Return the [x, y] coordinate for the center point of the cell that contains the specified text.  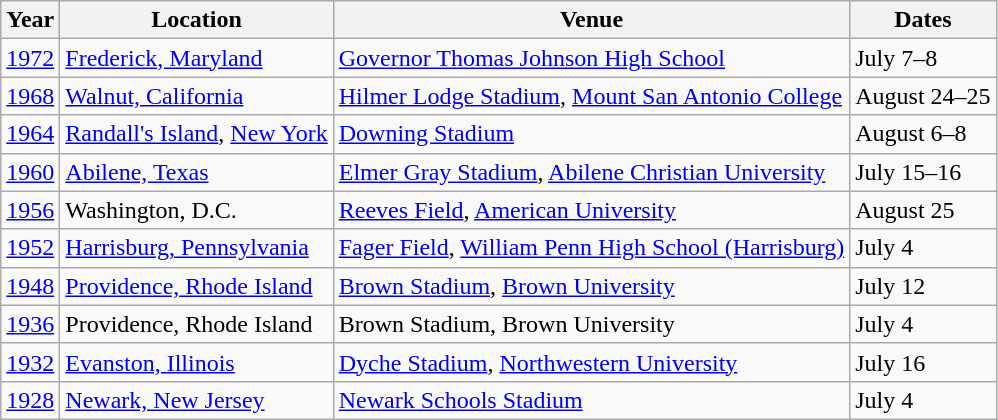
1948 [30, 286]
1932 [30, 362]
Newark Schools Stadium [592, 400]
Fager Field, William Penn High School (Harrisburg) [592, 248]
Dyche Stadium, Northwestern University [592, 362]
1928 [30, 400]
Location [196, 20]
Dates [923, 20]
1964 [30, 134]
1968 [30, 96]
Reeves Field, American University [592, 210]
Year [30, 20]
August 24–25 [923, 96]
July 15–16 [923, 172]
Abilene, Texas [196, 172]
July 16 [923, 362]
1952 [30, 248]
Harrisburg, Pennsylvania [196, 248]
Hilmer Lodge Stadium, Mount San Antonio College [592, 96]
Governor Thomas Johnson High School [592, 58]
Washington, D.C. [196, 210]
Walnut, California [196, 96]
Newark, New Jersey [196, 400]
Elmer Gray Stadium, Abilene Christian University [592, 172]
July 12 [923, 286]
August 6–8 [923, 134]
1960 [30, 172]
Frederick, Maryland [196, 58]
Randall's Island, New York [196, 134]
Evanston, Illinois [196, 362]
1972 [30, 58]
Downing Stadium [592, 134]
July 7–8 [923, 58]
1936 [30, 324]
Venue [592, 20]
1956 [30, 210]
August 25 [923, 210]
